Identify which cell holds the provided text, then report its (x, y) central coordinate. 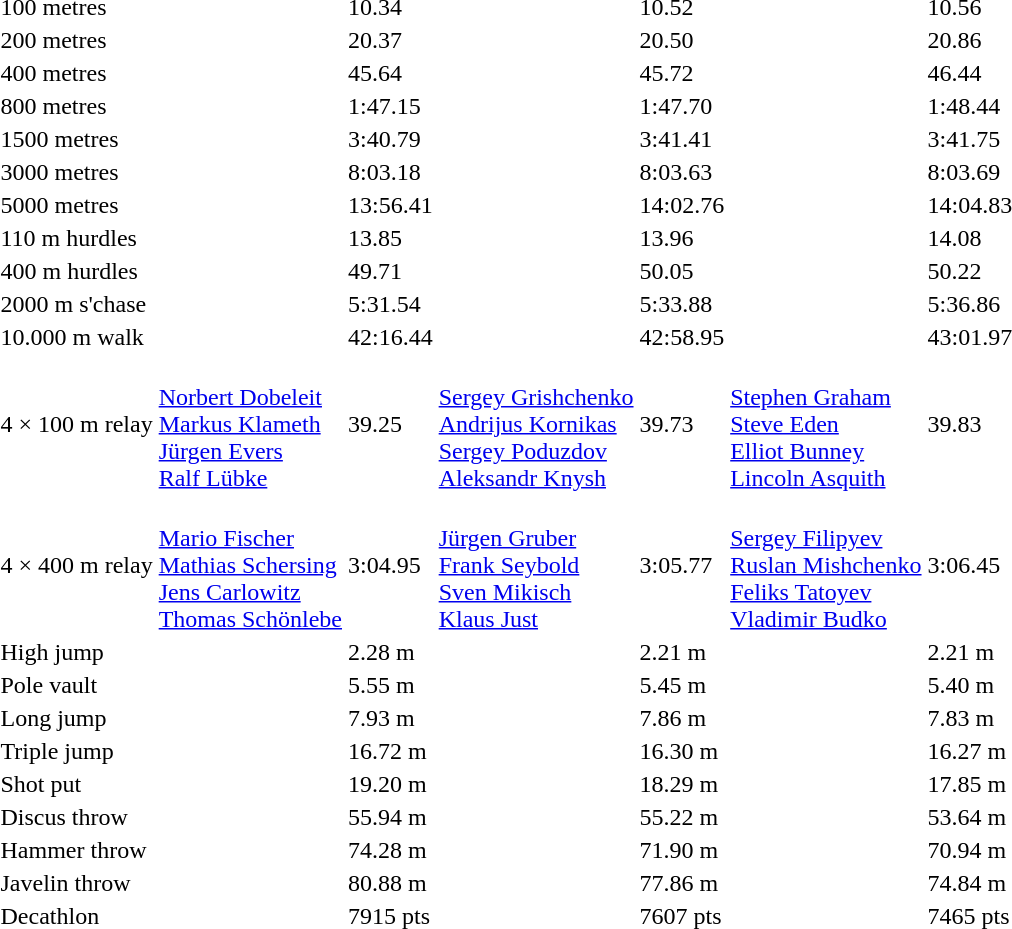
39.25 (390, 424)
39.73 (682, 424)
3:41.41 (682, 139)
Norbert DobeleitMarkus KlamethJürgen EversRalf Lübke (250, 424)
20.37 (390, 40)
7.93 m (390, 718)
7.86 m (682, 718)
13:56.41 (390, 205)
5.45 m (682, 685)
2.28 m (390, 652)
5.55 m (390, 685)
18.29 m (682, 784)
1:47.70 (682, 106)
74.28 m (390, 850)
2.21 m (682, 652)
13.96 (682, 238)
3:40.79 (390, 139)
20.50 (682, 40)
71.90 m (682, 850)
16.72 m (390, 751)
Stephen GrahamSteve EdenElliot BunneyLincoln Asquith (826, 424)
16.30 m (682, 751)
13.85 (390, 238)
8:03.63 (682, 172)
Sergey FilipyevRuslan MishchenkoFeliks TatoyevVladimir Budko (826, 565)
3:05.77 (682, 565)
49.71 (390, 271)
19.20 m (390, 784)
Mario FischerMathias SchersingJens CarlowitzThomas Schönlebe (250, 565)
42:58.95 (682, 337)
50.05 (682, 271)
45.64 (390, 73)
45.72 (682, 73)
8:03.18 (390, 172)
55.22 m (682, 817)
3:04.95 (390, 565)
80.88 m (390, 883)
77.86 m (682, 883)
Sergey GrishchenkoAndrijus KornikasSergey PoduzdovAleksandr Knysh (536, 424)
1:47.15 (390, 106)
5:31.54 (390, 304)
55.94 m (390, 817)
Jürgen GruberFrank SeyboldSven MikischKlaus Just (536, 565)
42:16.44 (390, 337)
5:33.88 (682, 304)
14:02.76 (682, 205)
